Capture the cell that displays the provided text and extract its (x, y) central coordinate. 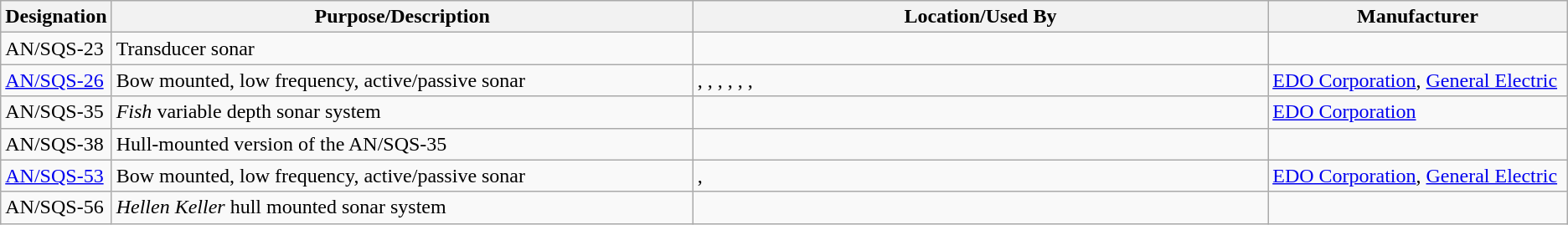
Location/Used By (980, 17)
, , , , , , (980, 80)
Manufacturer (1418, 17)
AN/SQS-23 (56, 49)
AN/SQS-35 (56, 112)
AN/SQS-26 (56, 80)
Purpose/Description (402, 17)
Transducer sonar (402, 49)
, (980, 176)
Designation (56, 17)
AN/SQS-53 (56, 176)
AN/SQS-38 (56, 144)
Hull-mounted version of the AN/SQS-35 (402, 144)
EDO Corporation (1418, 112)
AN/SQS-56 (56, 207)
Hellen Keller hull mounted sonar system (402, 207)
Fish variable depth sonar system (402, 112)
